Extract the [X, Y] coordinate from the center of the cell holding the provided text.  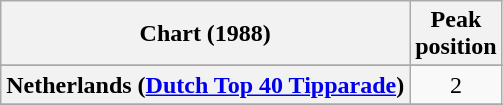
Netherlands (Dutch Top 40 Tipparade) [206, 85]
2 [456, 85]
Peakposition [456, 34]
Chart (1988) [206, 34]
